Extract the [X, Y] coordinate from the center of the cell holding the provided text.  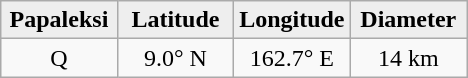
Longitude [292, 20]
14 km [408, 58]
9.0° N [175, 58]
Diameter [408, 20]
Latitude [175, 20]
Papaleksi [59, 20]
Q [59, 58]
162.7° E [292, 58]
